Output the (x, y) coordinate of the center of the cell containing the given text.  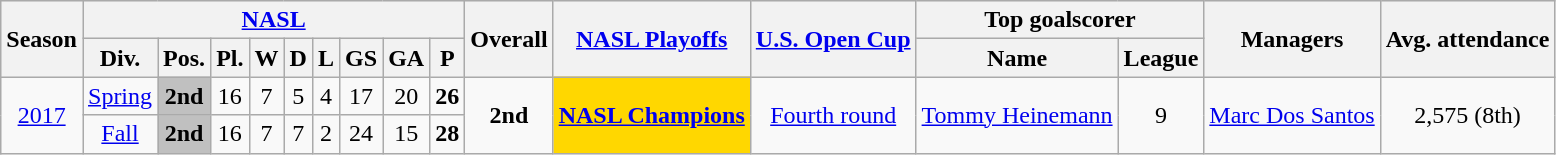
Overall (509, 39)
GS (362, 58)
NASL (273, 20)
4 (326, 96)
D (298, 58)
P (448, 58)
20 (406, 96)
Marc Dos Santos (1292, 115)
2,575 (8th) (1468, 115)
NASL Playoffs (652, 39)
Pos. (184, 58)
Tommy Heinemann (1017, 115)
L (326, 58)
Fourth round (833, 115)
Div. (120, 58)
Name (1017, 58)
Pl. (230, 58)
28 (448, 134)
26 (448, 96)
U.S. Open Cup (833, 39)
Avg. attendance (1468, 39)
24 (362, 134)
League (1161, 58)
15 (406, 134)
Fall (120, 134)
W (266, 58)
17 (362, 96)
GA (406, 58)
Managers (1292, 39)
2 (326, 134)
Season (42, 39)
NASL Champions (652, 115)
Spring (120, 96)
5 (298, 96)
Top goalscorer (1060, 20)
2017 (42, 115)
9 (1161, 115)
